For the text-containing cell, return its midpoint in (x, y) coordinate format. 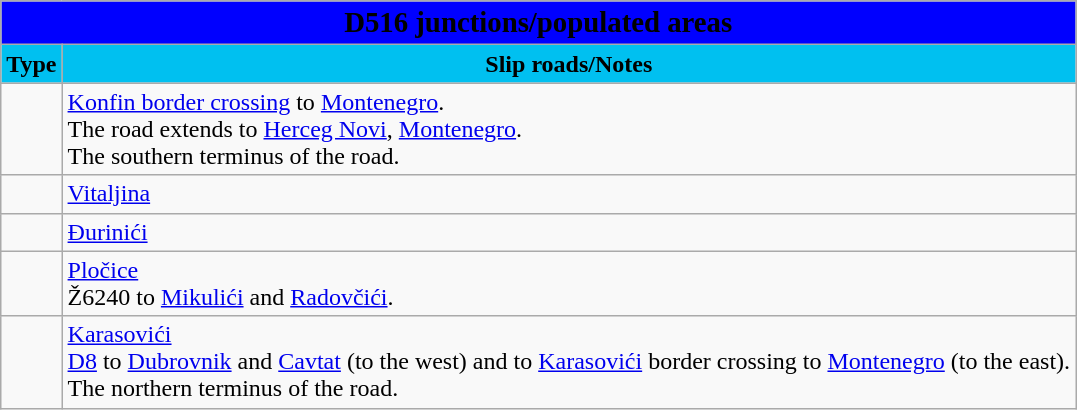
Đurinići (569, 232)
Type (32, 64)
Slip roads/Notes (569, 64)
Karasovići D8 to Dubrovnik and Cavtat (to the west) and to Karasovići border crossing to Montenegro (to the east).The northern terminus of the road. (569, 362)
Vitaljina (569, 194)
D516 junctions/populated areas (538, 23)
Konfin border crossing to Montenegro.The road extends to Herceg Novi, Montenegro.The southern terminus of the road. (569, 129)
PločiceŽ6240 to Mikulići and Radovčići. (569, 284)
